Extract the [x, y] coordinate from the center of the cell holding the provided text.  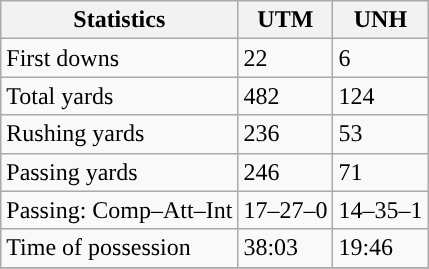
17–27–0 [286, 210]
482 [286, 96]
Total yards [120, 96]
236 [286, 134]
Rushing yards [120, 134]
UTM [286, 20]
Statistics [120, 20]
Passing: Comp–Att–Int [120, 210]
246 [286, 172]
6 [380, 58]
14–35–1 [380, 210]
Passing yards [120, 172]
22 [286, 58]
38:03 [286, 248]
UNH [380, 20]
53 [380, 134]
71 [380, 172]
Time of possession [120, 248]
First downs [120, 58]
19:46 [380, 248]
124 [380, 96]
